For the text-containing cell, return its midpoint in (x, y) coordinate format. 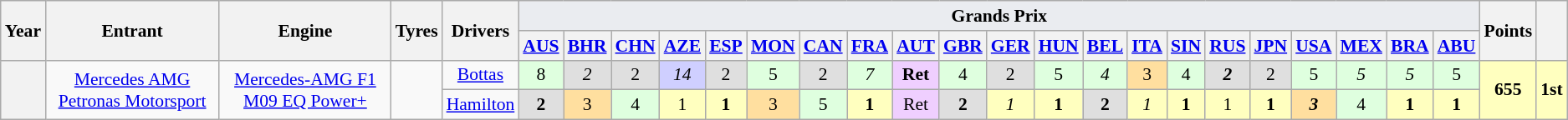
Grands Prix (999, 16)
BEL (1106, 46)
RUS (1228, 46)
AUT (916, 46)
Tyres (416, 30)
AUS (540, 46)
CHN (636, 46)
HUN (1059, 46)
SIN (1186, 46)
655 (1508, 90)
FRA (870, 46)
GBR (963, 46)
1st (1552, 90)
ABU (1457, 46)
USA (1313, 46)
Engine (305, 30)
CAN (823, 46)
Bottas (481, 75)
Points (1508, 30)
ITA (1147, 46)
7 (870, 75)
BHR (587, 46)
Mercedes AMG Petronas Motorsport (132, 90)
14 (682, 75)
Drivers (481, 30)
Hamilton (481, 105)
AZE (682, 46)
Entrant (132, 30)
JPN (1270, 46)
GER (1010, 46)
8 (540, 75)
Year (23, 30)
BRA (1410, 46)
MON (773, 46)
MEX (1361, 46)
ESP (726, 46)
Mercedes-AMG F1 M09 EQ Power+ (305, 90)
